Search for the cell housing the specified text and yield its (x, y) center coordinate. 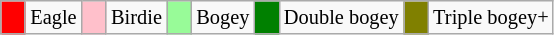
Triple bogey+ (490, 17)
Eagle (53, 17)
Double bogey (342, 17)
Birdie (136, 17)
Bogey (222, 17)
